Pinpoint the cell where the given text exists, returning its (x, y) midpoint coordinate. 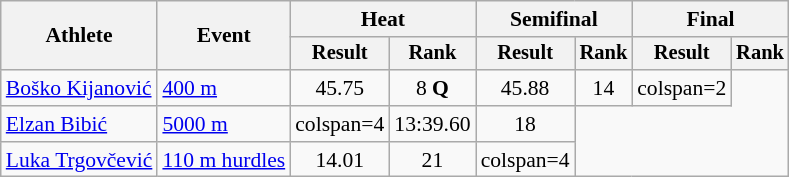
Event (224, 36)
18 (526, 124)
400 m (224, 88)
45.75 (340, 88)
colspan=2 (682, 88)
14 (604, 88)
13:39.60 (432, 124)
45.88 (526, 88)
Final (710, 19)
5000 m (224, 124)
Athlete (80, 36)
colspan=4 (340, 124)
Heat (382, 19)
8 Q (432, 88)
Boško Kijanović (80, 88)
Semifinal (554, 19)
Elzan Bibić (80, 124)
